Provide the (x, y) coordinate of the cell's center where the given text is located.  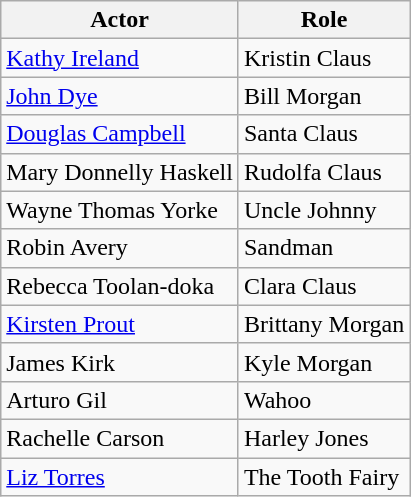
Wayne Thomas Yorke (120, 210)
Santa Claus (324, 134)
Bill Morgan (324, 96)
Rebecca Toolan-doka (120, 286)
John Dye (120, 96)
Rudolfa Claus (324, 172)
Brittany Morgan (324, 324)
Rachelle Carson (120, 438)
Kristin Claus (324, 58)
Sandman (324, 248)
Arturo Gil (120, 400)
Robin Avery (120, 248)
Kyle Morgan (324, 362)
Uncle Johnny (324, 210)
Harley Jones (324, 438)
Liz Torres (120, 477)
James Kirk (120, 362)
The Tooth Fairy (324, 477)
Kirsten Prout (120, 324)
Kathy Ireland (120, 58)
Clara Claus (324, 286)
Douglas Campbell (120, 134)
Actor (120, 20)
Role (324, 20)
Mary Donnelly Haskell (120, 172)
Wahoo (324, 400)
